Provide the [X, Y] coordinate of the cell's center where the given text is located.  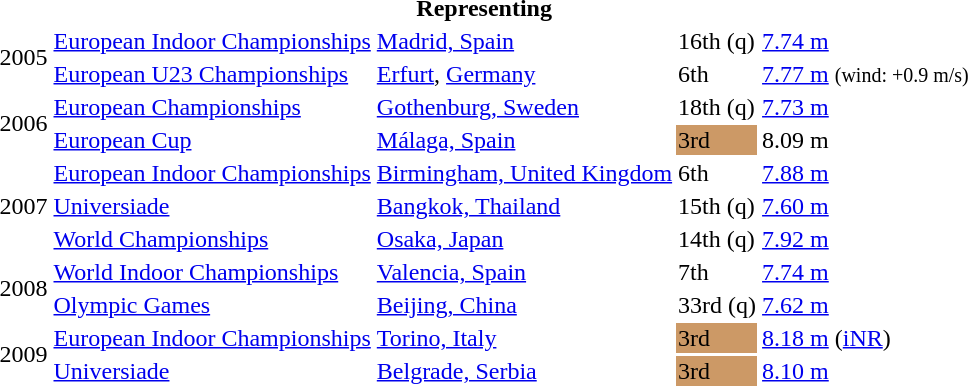
Belgrade, Serbia [524, 371]
Torino, Italy [524, 338]
Valencia, Spain [524, 272]
7th [718, 272]
Osaka, Japan [524, 239]
16th (q) [718, 41]
European U23 Championships [212, 74]
European Cup [212, 140]
World Indoor Championships [212, 272]
Olympic Games [212, 305]
Beijing, China [524, 305]
European Championships [212, 107]
World Championships [212, 239]
Gothenburg, Sweden [524, 107]
33rd (q) [718, 305]
14th (q) [718, 239]
Bangkok, Thailand [524, 206]
Madrid, Spain [524, 41]
Málaga, Spain [524, 140]
15th (q) [718, 206]
18th (q) [718, 107]
Erfurt, Germany [524, 74]
Birmingham, United Kingdom [524, 173]
